Output the [x, y] coordinate of the center of the cell containing the given text.  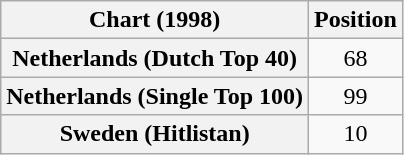
Netherlands (Single Top 100) [155, 96]
99 [356, 96]
68 [356, 58]
Position [356, 20]
Sweden (Hitlistan) [155, 134]
Netherlands (Dutch Top 40) [155, 58]
10 [356, 134]
Chart (1998) [155, 20]
